Determine the (x, y) coordinate at the center of the cell enclosing the given text.  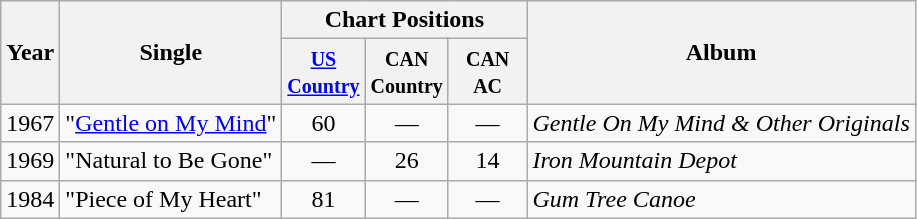
US Country (324, 72)
Album (721, 52)
14 (488, 161)
Gentle On My Mind & Other Originals (721, 123)
Year (30, 52)
CAN AC (488, 72)
"Natural to Be Gone" (171, 161)
Gum Tree Canoe (721, 199)
Chart Positions (404, 20)
Iron Mountain Depot (721, 161)
CAN Country (406, 72)
60 (324, 123)
"Piece of My Heart" (171, 199)
26 (406, 161)
1984 (30, 199)
1967 (30, 123)
1969 (30, 161)
Single (171, 52)
"Gentle on My Mind" (171, 123)
81 (324, 199)
